From the cell containing the given text, extract its center point as [x, y] coordinate. 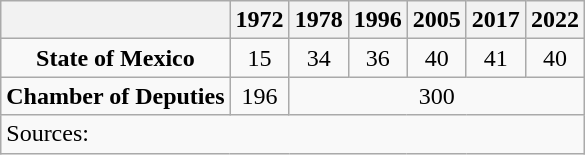
15 [260, 58]
2022 [554, 20]
300 [436, 96]
Sources: [293, 134]
36 [378, 58]
Chamber of Deputies [116, 96]
2017 [496, 20]
2005 [436, 20]
41 [496, 58]
1996 [378, 20]
34 [318, 58]
1978 [318, 20]
State of Mexico [116, 58]
196 [260, 96]
1972 [260, 20]
